From the cell containing the given text, extract its center point as (X, Y) coordinate. 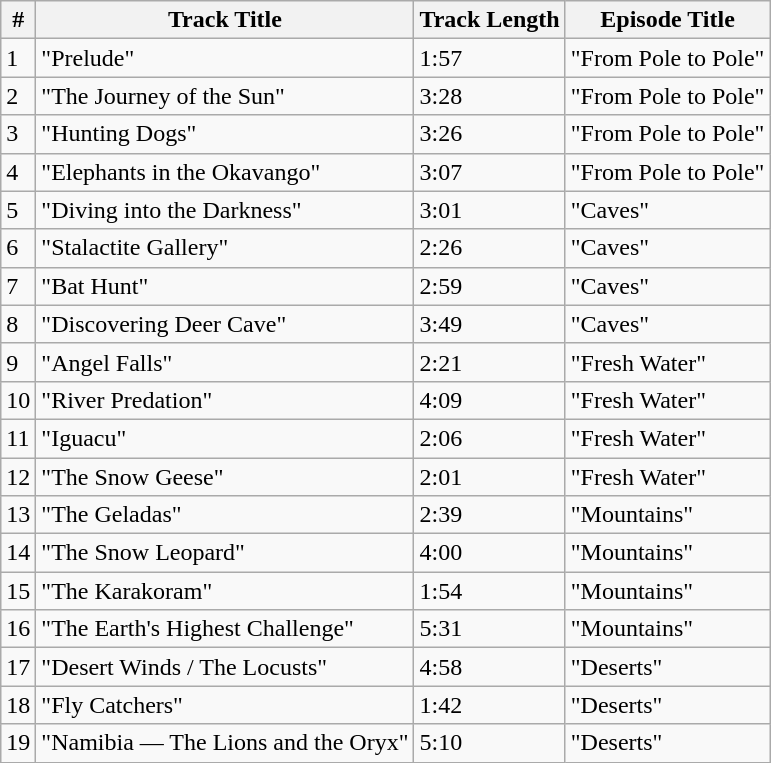
"Iguacu" (225, 438)
7 (18, 286)
"Diving into the Darkness" (225, 210)
2 (18, 96)
3:07 (490, 172)
2:06 (490, 438)
18 (18, 705)
3 (18, 134)
2:39 (490, 515)
4 (18, 172)
"Prelude" (225, 58)
"The Snow Leopard" (225, 553)
2:21 (490, 362)
5 (18, 210)
3:26 (490, 134)
"Stalactite Gallery" (225, 248)
4:09 (490, 400)
"The Karakoram" (225, 591)
# (18, 20)
6 (18, 248)
1:42 (490, 705)
4:00 (490, 553)
Episode Title (668, 20)
19 (18, 743)
11 (18, 438)
13 (18, 515)
3:01 (490, 210)
"The Journey of the Sun" (225, 96)
17 (18, 667)
14 (18, 553)
3:28 (490, 96)
"Elephants in the Okavango" (225, 172)
"Discovering Deer Cave" (225, 324)
10 (18, 400)
2:26 (490, 248)
"Namibia — The Lions and the Oryx" (225, 743)
Track Title (225, 20)
12 (18, 477)
"Fly Catchers" (225, 705)
2:59 (490, 286)
"Hunting Dogs" (225, 134)
5:31 (490, 629)
"Bat Hunt" (225, 286)
1 (18, 58)
"Angel Falls" (225, 362)
"Desert Winds / The Locusts" (225, 667)
"The Snow Geese" (225, 477)
9 (18, 362)
4:58 (490, 667)
16 (18, 629)
5:10 (490, 743)
3:49 (490, 324)
2:01 (490, 477)
8 (18, 324)
"The Earth's Highest Challenge" (225, 629)
"The Geladas" (225, 515)
15 (18, 591)
"River Predation" (225, 400)
Track Length (490, 20)
1:57 (490, 58)
1:54 (490, 591)
